Find where the given text appears and provide that cell's center as [x, y] coordinate. 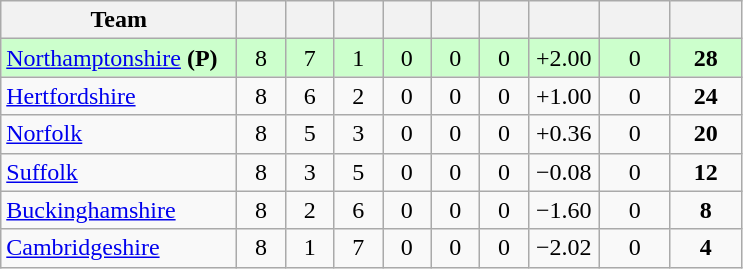
Hertfordshire [119, 96]
28 [706, 58]
4 [706, 248]
24 [706, 96]
Cambridgeshire [119, 248]
Norfolk [119, 134]
−0.08 [564, 172]
Northamptonshire (P) [119, 58]
−2.02 [564, 248]
Buckinghamshire [119, 210]
Team [119, 20]
+1.00 [564, 96]
+2.00 [564, 58]
12 [706, 172]
−1.60 [564, 210]
20 [706, 134]
+0.36 [564, 134]
Suffolk [119, 172]
